Extract the [x, y] coordinate from the center of the cell holding the provided text.  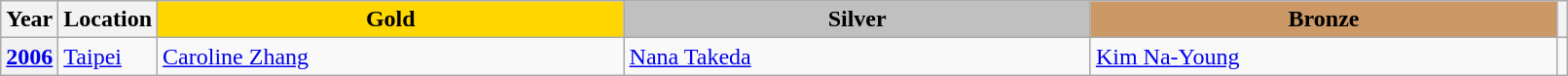
Year [29, 19]
Bronze [1324, 19]
Kim Na-Young [1324, 57]
Caroline Zhang [391, 57]
Gold [391, 19]
Location [108, 19]
Nana Takeda [857, 57]
2006 [29, 57]
Taipei [108, 57]
Silver [857, 19]
